Locate the cell with the specified text and output its (x, y) center coordinate. 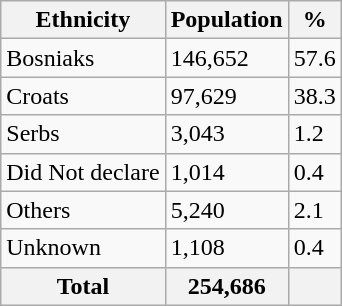
% (314, 20)
1.2 (314, 134)
2.1 (314, 210)
Total (83, 286)
97,629 (226, 96)
1,014 (226, 172)
Ethnicity (83, 20)
Population (226, 20)
Did Not declare (83, 172)
Unknown (83, 248)
Croats (83, 96)
254,686 (226, 286)
5,240 (226, 210)
38.3 (314, 96)
57.6 (314, 58)
Serbs (83, 134)
1,108 (226, 248)
Bosniaks (83, 58)
3,043 (226, 134)
Others (83, 210)
146,652 (226, 58)
